Determine the [x, y] coordinate at the center of the cell enclosing the given text.  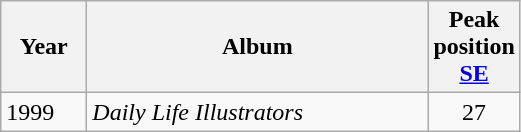
Daily Life Illustrators [258, 112]
27 [474, 112]
Album [258, 47]
1999 [44, 112]
PeakpositionSE [474, 47]
Year [44, 47]
